Capture the cell that displays the provided text and extract its [x, y] central coordinate. 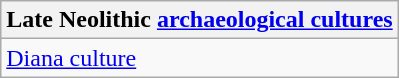
Diana culture [200, 58]
Late Neolithic archaeological cultures [200, 20]
